Detect which cell encompasses the target text, then output its [x, y] center coordinate. 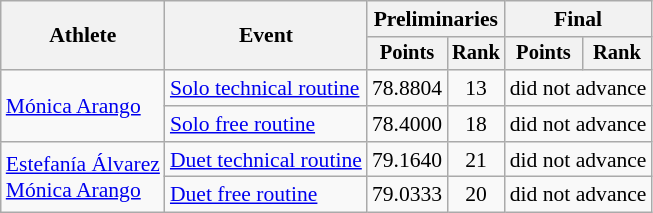
Duet free routine [266, 195]
Event [266, 36]
18 [476, 124]
21 [476, 160]
Mónica Arango [83, 106]
Estefanía ÁlvarezMónica Arango [83, 178]
13 [476, 88]
Solo technical routine [266, 88]
Athlete [83, 36]
20 [476, 195]
78.8804 [407, 88]
Solo free routine [266, 124]
79.0333 [407, 195]
Preliminaries [436, 19]
78.4000 [407, 124]
Final [578, 19]
79.1640 [407, 160]
Duet technical routine [266, 160]
